Determine the (x, y) coordinate at the center of the cell enclosing the given text.  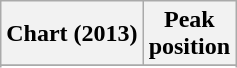
Peakposition (189, 34)
Chart (2013) (72, 34)
